Capture the cell that displays the provided text and extract its [x, y] central coordinate. 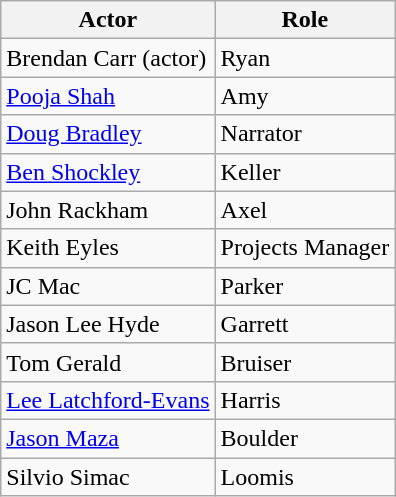
Tom Gerald [108, 362]
Jason Maza [108, 438]
Amy [305, 96]
Parker [305, 286]
Actor [108, 20]
Loomis [305, 477]
Boulder [305, 438]
Ben Shockley [108, 172]
Projects Manager [305, 248]
Keller [305, 172]
Pooja Shah [108, 96]
Role [305, 20]
John Rackham [108, 210]
Harris [305, 400]
Garrett [305, 324]
Axel [305, 210]
Narrator [305, 134]
Jason Lee Hyde [108, 324]
Silvio Simac [108, 477]
Keith Eyles [108, 248]
Lee Latchford-Evans [108, 400]
Doug Bradley [108, 134]
Bruiser [305, 362]
Brendan Carr (actor) [108, 58]
JC Mac [108, 286]
Ryan [305, 58]
